Scan for the cell matching the given text and deliver its (X, Y) coordinate at center. 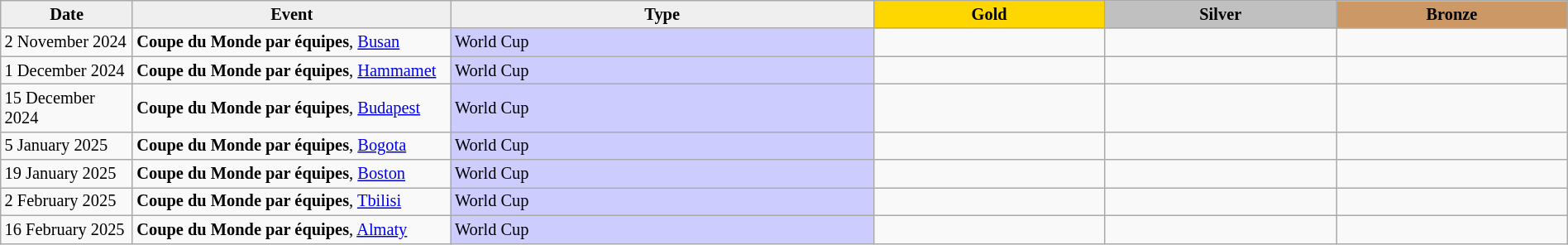
5 January 2025 (67, 146)
Coupe du Monde par équipes, Bogota (291, 146)
Event (291, 14)
Coupe du Monde par équipes, Busan (291, 42)
16 February 2025 (67, 229)
15 December 2024 (67, 108)
Type (662, 14)
2 November 2024 (67, 42)
Coupe du Monde par équipes, Hammamet (291, 70)
Coupe du Monde par équipes, Almaty (291, 229)
Coupe du Monde par équipes, Budapest (291, 108)
1 December 2024 (67, 70)
19 January 2025 (67, 174)
Coupe du Monde par équipes, Tbilisi (291, 201)
Coupe du Monde par équipes, Boston (291, 174)
Date (67, 14)
Silver (1221, 14)
Gold (989, 14)
Bronze (1452, 14)
2 February 2025 (67, 201)
